Search for the cell housing the specified text and yield its (x, y) center coordinate. 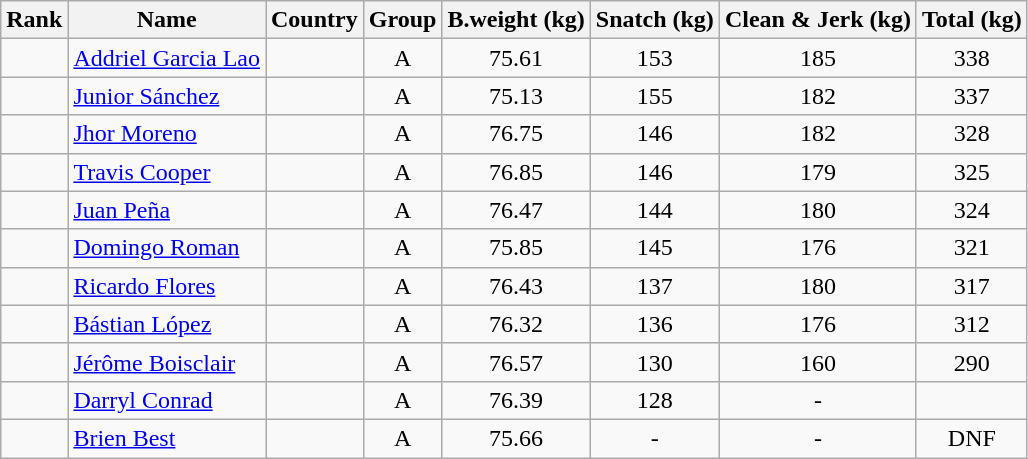
B.weight (kg) (516, 20)
76.47 (516, 210)
Darryl Conrad (167, 400)
Addriel Garcia Lao (167, 58)
324 (972, 210)
136 (654, 324)
144 (654, 210)
Total (kg) (972, 20)
317 (972, 286)
75.61 (516, 58)
328 (972, 134)
153 (654, 58)
137 (654, 286)
Clean & Jerk (kg) (818, 20)
179 (818, 172)
325 (972, 172)
Brien Best (167, 438)
Ricardo Flores (167, 286)
290 (972, 362)
160 (818, 362)
312 (972, 324)
Travis Cooper (167, 172)
76.32 (516, 324)
Bástian López (167, 324)
Jhor Moreno (167, 134)
DNF (972, 438)
128 (654, 400)
145 (654, 248)
75.66 (516, 438)
Domingo Roman (167, 248)
Junior Sánchez (167, 96)
76.75 (516, 134)
76.85 (516, 172)
76.57 (516, 362)
76.43 (516, 286)
76.39 (516, 400)
Snatch (kg) (654, 20)
337 (972, 96)
Country (315, 20)
75.13 (516, 96)
Juan Peña (167, 210)
155 (654, 96)
130 (654, 362)
75.85 (516, 248)
Jérôme Boisclair (167, 362)
338 (972, 58)
Group (402, 20)
Name (167, 20)
Rank (34, 20)
185 (818, 58)
321 (972, 248)
